Output the [X, Y] coordinate of the center of the cell containing the given text.  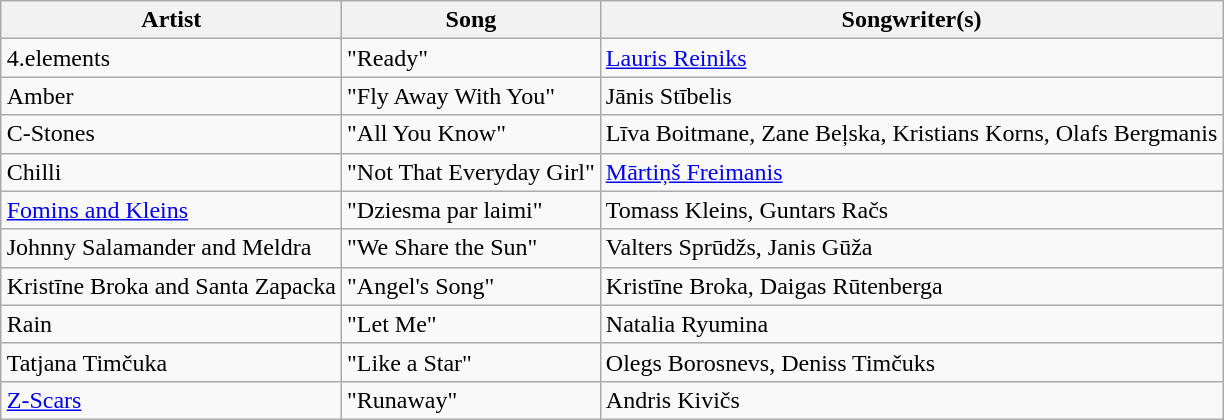
Tatjana Timčuka [171, 362]
4.elements [171, 58]
C-Stones [171, 134]
Lauris Reiniks [911, 58]
"Like a Star" [470, 362]
"Angel's Song" [470, 286]
Olegs Borosnevs, Deniss Timčuks [911, 362]
"Let Me" [470, 324]
"Not That Everyday Girl" [470, 172]
Songwriter(s) [911, 20]
Natalia Ryumina [911, 324]
Z-Scars [171, 400]
"Dziesma par laimi" [470, 210]
"Runaway" [470, 400]
Mārtiņš Freimanis [911, 172]
Tomass Kleins, Guntars Račs [911, 210]
Amber [171, 96]
Song [470, 20]
Fomins and Kleins [171, 210]
Valters Sprūdžs, Janis Gūža [911, 248]
Andris Kivičs [911, 400]
"All You Know" [470, 134]
Kristīne Broka and Santa Zapacka [171, 286]
Johnny Salamander and Meldra [171, 248]
"Fly Away With You" [470, 96]
Līva Boitmane, Zane Beļska, Kristians Korns, Olafs Bergmanis [911, 134]
"Ready" [470, 58]
Chilli [171, 172]
Jānis Stībelis [911, 96]
Artist [171, 20]
"We Share the Sun" [470, 248]
Rain [171, 324]
Kristīne Broka, Daigas Rūtenberga [911, 286]
